Locate the cell with the specified text and output its [X, Y] center coordinate. 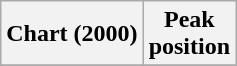
Peakposition [189, 34]
Chart (2000) [72, 34]
